Return the [x, y] coordinate for the center point of the cell that contains the specified text.  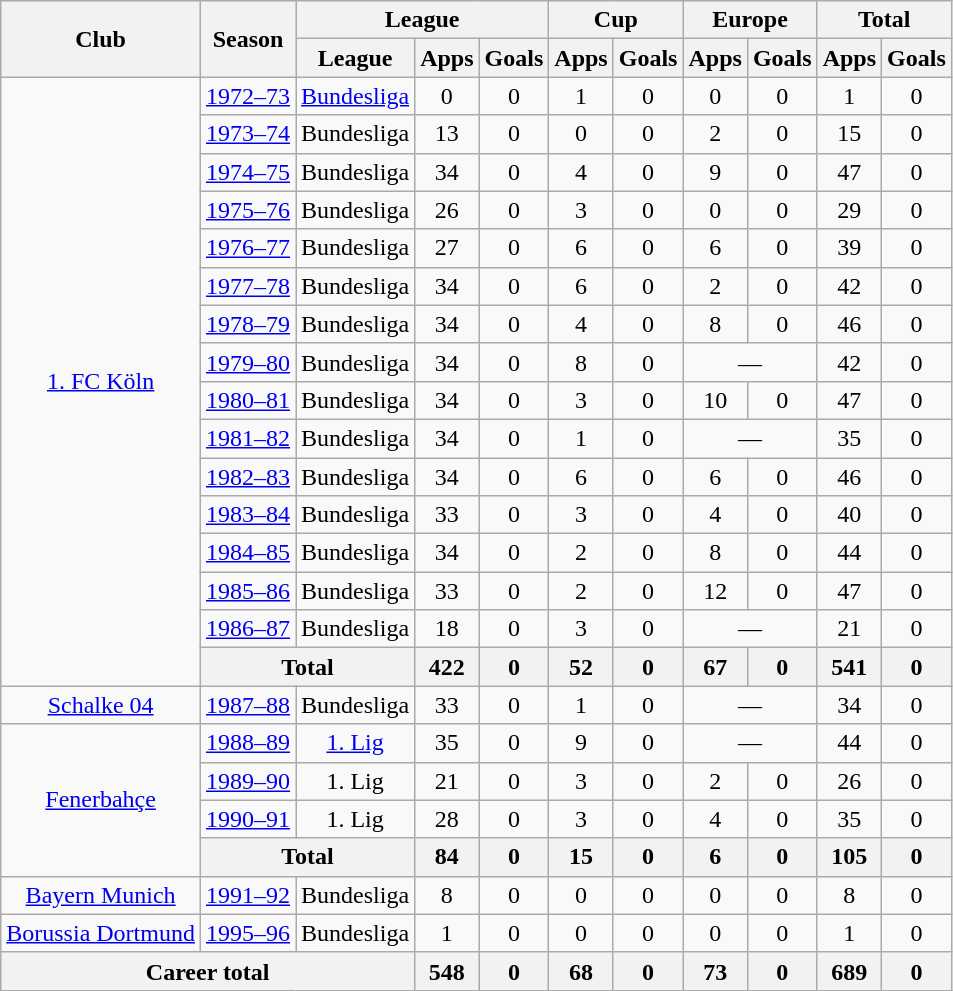
Europe [750, 20]
689 [849, 971]
1988–89 [248, 743]
1972–73 [248, 96]
1978–79 [248, 324]
422 [447, 667]
Schalke 04 [101, 705]
Bayern Munich [101, 895]
39 [849, 248]
Borussia Dortmund [101, 933]
1983–84 [248, 515]
1995–96 [248, 933]
1976–77 [248, 248]
84 [447, 857]
28 [447, 819]
10 [715, 400]
1977–78 [248, 286]
1991–92 [248, 895]
1. FC Köln [101, 382]
1980–81 [248, 400]
548 [447, 971]
1973–74 [248, 134]
1986–87 [248, 629]
18 [447, 629]
1982–83 [248, 477]
Club [101, 39]
68 [581, 971]
Season [248, 39]
1979–80 [248, 362]
67 [715, 667]
13 [447, 134]
52 [581, 667]
1989–90 [248, 781]
541 [849, 667]
Cup [616, 20]
1990–91 [248, 819]
27 [447, 248]
Fenerbahçe [101, 800]
1984–85 [248, 553]
1987–88 [248, 705]
40 [849, 515]
29 [849, 210]
1975–76 [248, 210]
73 [715, 971]
1974–75 [248, 172]
1985–86 [248, 591]
105 [849, 857]
Career total [208, 971]
1981–82 [248, 438]
12 [715, 591]
